For the text-containing cell, return its midpoint in [X, Y] coordinate format. 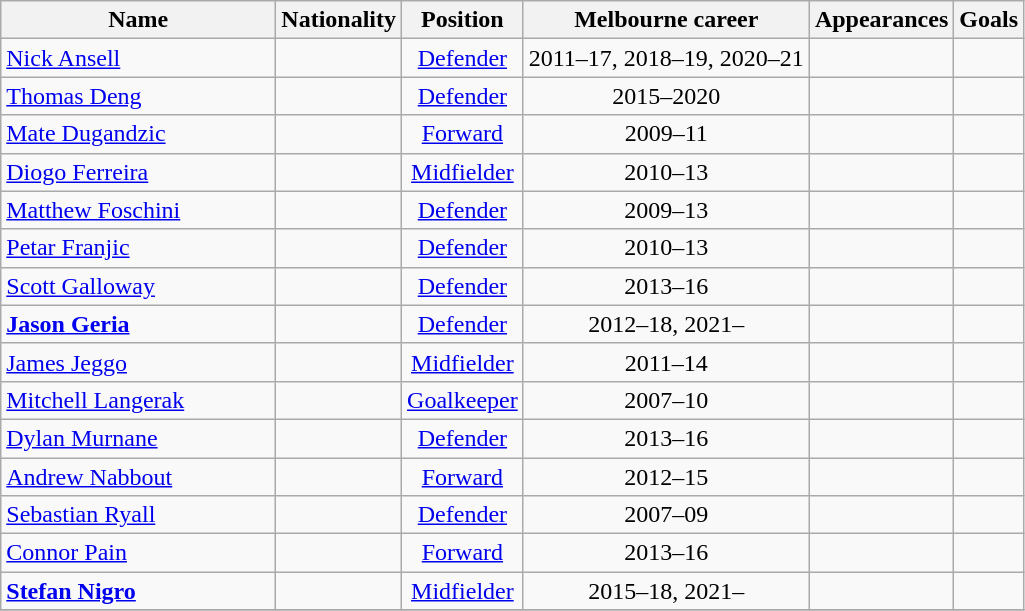
Position [463, 20]
Thomas Deng [138, 96]
Mate Dugandzic [138, 134]
Dylan Murnane [138, 438]
James Jeggo [138, 362]
2011–14 [666, 362]
Petar Franjic [138, 248]
Nationality [339, 20]
Appearances [881, 20]
Goals [989, 20]
2015–2020 [666, 96]
2009–13 [666, 210]
Diogo Ferreira [138, 172]
Jason Geria [138, 324]
Stefan Nigro [138, 591]
Mitchell Langerak [138, 400]
Melbourne career [666, 20]
2012–15 [666, 477]
Sebastian Ryall [138, 515]
2009–11 [666, 134]
Goalkeeper [463, 400]
Scott Galloway [138, 286]
2015–18, 2021– [666, 591]
2012–18, 2021– [666, 324]
Name [138, 20]
2007–09 [666, 515]
2011–17, 2018–19, 2020–21 [666, 58]
Nick Ansell [138, 58]
Andrew Nabbout [138, 477]
Matthew Foschini [138, 210]
2007–10 [666, 400]
Connor Pain [138, 553]
